Search for the cell housing the specified text and yield its (X, Y) center coordinate. 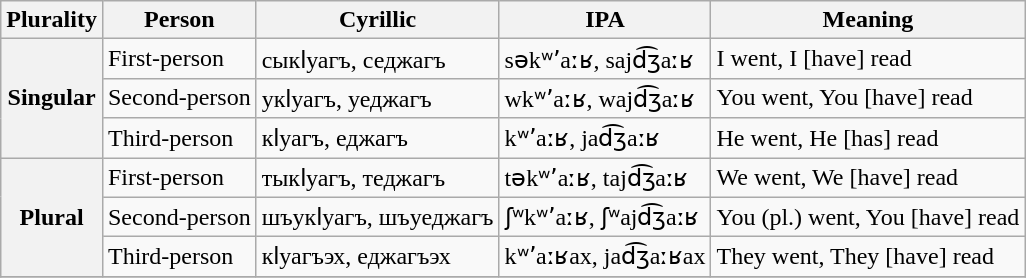
тыкӏуагъ, теджагъ (378, 178)
Person (179, 20)
You went, You [have] read (868, 98)
Cyrillic (378, 20)
шъукӏуагъ, шъуеджагъ (378, 217)
wkʷʼaːʁ, wajd͡ʒaːʁ (605, 98)
укӏуагъ, уеджагъ (378, 98)
кӏуагъэх, еджагъэх (378, 257)
I went, I [have] read (868, 59)
Singular (52, 98)
kʷʼaːʁax, jad͡ʒaːʁax (605, 257)
kʷʼaːʁ, jad͡ʒaːʁ (605, 138)
ʃʷkʷʼaːʁ, ʃʷajd͡ʒaːʁ (605, 217)
кӏуагъ, еджагъ (378, 138)
təkʷʼaːʁ, tajd͡ʒaːʁ (605, 178)
сыкӏуагъ, седжагъ (378, 59)
səkʷʼaːʁ, sajd͡ʒaːʁ (605, 59)
You (pl.) went, You [have] read (868, 217)
He went, He [has] read (868, 138)
IPA (605, 20)
Plurality (52, 20)
We went, We [have] read (868, 178)
They went, They [have] read (868, 257)
Plural (52, 218)
Meaning (868, 20)
